From the cell containing the given text, extract its center point as (X, Y) coordinate. 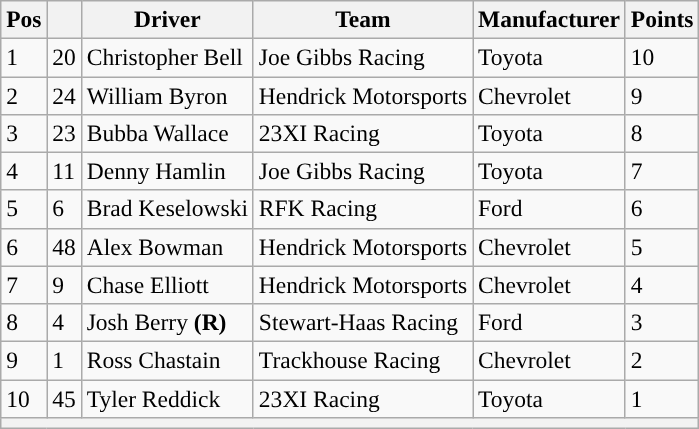
20 (64, 57)
Josh Berry (R) (167, 322)
Driver (167, 19)
Team (362, 19)
Brad Keselowski (167, 209)
11 (64, 171)
Stewart-Haas Racing (362, 322)
24 (64, 95)
23 (64, 133)
Trackhouse Racing (362, 360)
48 (64, 247)
Chase Elliott (167, 285)
Bubba Wallace (167, 133)
Tyler Reddick (167, 398)
Alex Bowman (167, 247)
Ross Chastain (167, 360)
45 (64, 398)
Pos (24, 19)
William Byron (167, 95)
Points (662, 19)
RFK Racing (362, 209)
Christopher Bell (167, 57)
Denny Hamlin (167, 171)
Manufacturer (550, 19)
